Provide the (x, y) coordinate of the cell's center where the given text is located.  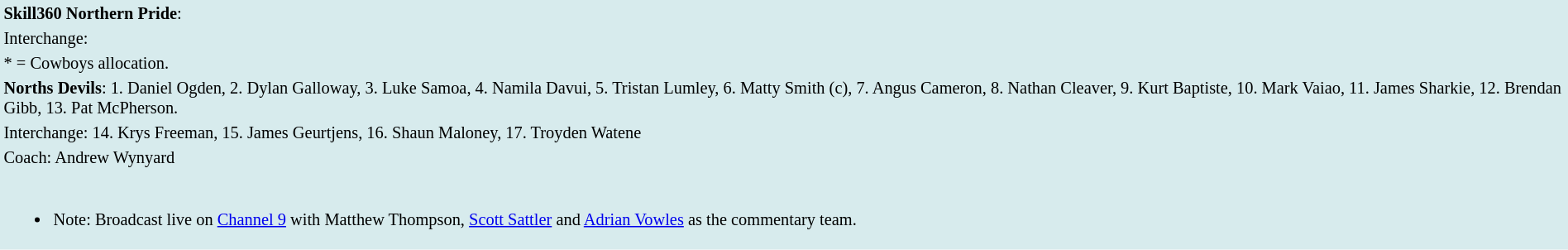
Interchange: (784, 38)
Note: Broadcast live on Channel 9 with Matthew Thompson, Scott Sattler and Adrian Vowles as the commentary team. (784, 209)
Interchange: 14. Krys Freeman, 15. James Geurtjens, 16. Shaun Maloney, 17. Troyden Watene (784, 132)
* = Cowboys allocation. (784, 63)
Skill360 Northern Pride: (784, 13)
Coach: Andrew Wynyard (784, 157)
